Pinpoint the cell where the given text exists, returning its (X, Y) midpoint coordinate. 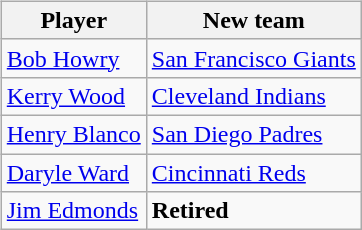
Daryle Ward (74, 173)
Player (74, 20)
San Diego Padres (254, 134)
Retired (254, 211)
Kerry Wood (74, 96)
Cincinnati Reds (254, 173)
San Francisco Giants (254, 58)
Cleveland Indians (254, 96)
New team (254, 20)
Bob Howry (74, 58)
Jim Edmonds (74, 211)
Henry Blanco (74, 134)
